Output the [X, Y] coordinate of the center of the cell containing the given text.  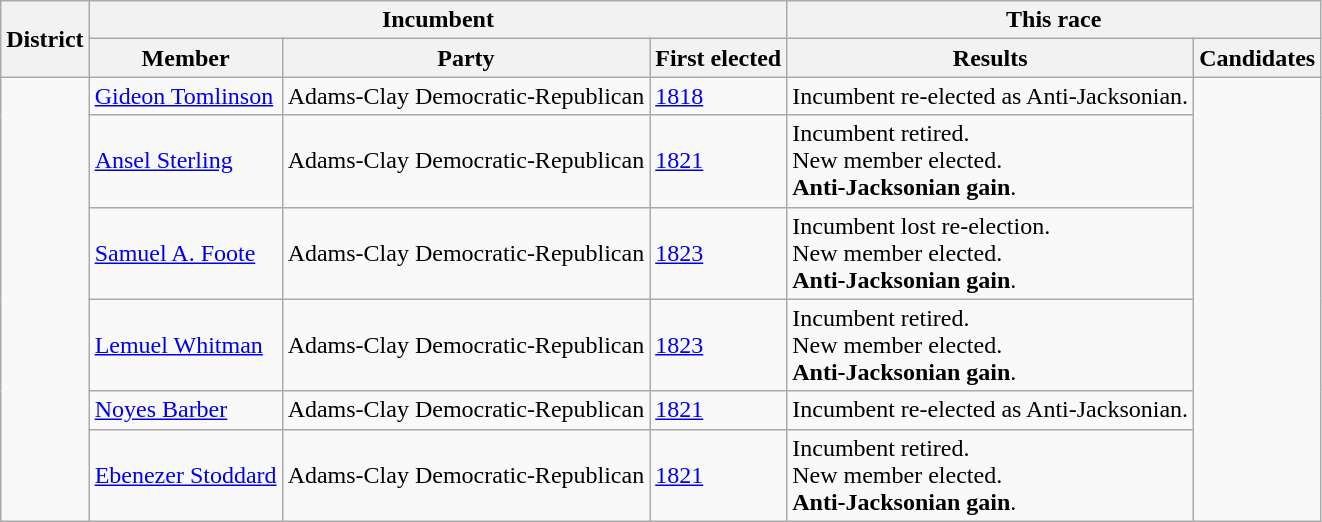
Member [186, 58]
Ansel Sterling [186, 161]
Lemuel Whitman [186, 345]
This race [1054, 20]
Ebenezer Stoddard [186, 475]
Gideon Tomlinson [186, 96]
Samuel A. Foote [186, 253]
First elected [718, 58]
Incumbent lost re-election.New member elected.Anti-Jacksonian gain. [990, 253]
Results [990, 58]
Candidates [1258, 58]
Party [466, 58]
Noyes Barber [186, 410]
District [45, 39]
1818 [718, 96]
Incumbent [438, 20]
